Extract the [x, y] coordinate from the center of the cell holding the provided text.  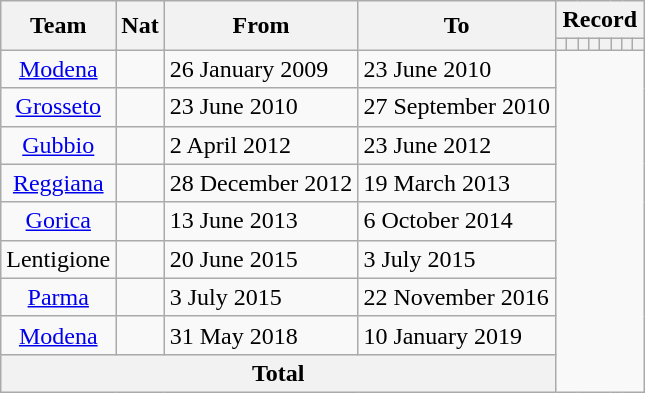
28 December 2012 [261, 183]
Nat [140, 26]
Record [600, 20]
23 June 2012 [457, 145]
19 March 2013 [457, 183]
Lentigione [58, 259]
2 April 2012 [261, 145]
31 May 2018 [261, 335]
Gubbio [58, 145]
26 January 2009 [261, 69]
To [457, 26]
6 October 2014 [457, 221]
10 January 2019 [457, 335]
13 June 2013 [261, 221]
Team [58, 26]
27 September 2010 [457, 107]
20 June 2015 [261, 259]
From [261, 26]
Parma [58, 297]
Gorica [58, 221]
Reggiana [58, 183]
22 November 2016 [457, 297]
Grosseto [58, 107]
Total [278, 373]
